Scan for the cell matching the given text and deliver its (x, y) coordinate at center. 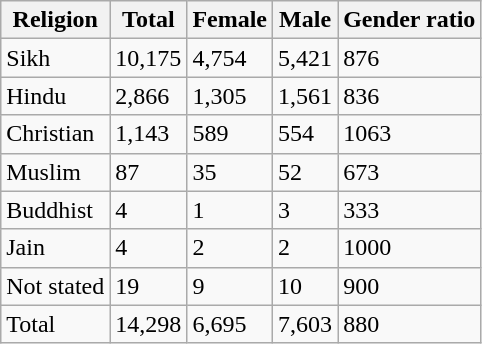
Jain (56, 248)
836 (410, 96)
333 (410, 210)
673 (410, 172)
Hindu (56, 96)
1000 (410, 248)
9 (230, 286)
876 (410, 58)
35 (230, 172)
7,603 (306, 324)
Gender ratio (410, 20)
87 (148, 172)
Not stated (56, 286)
10,175 (148, 58)
3 (306, 210)
5,421 (306, 58)
1,561 (306, 96)
1,305 (230, 96)
880 (410, 324)
19 (148, 286)
14,298 (148, 324)
Sikh (56, 58)
52 (306, 172)
589 (230, 134)
6,695 (230, 324)
10 (306, 286)
Christian (56, 134)
554 (306, 134)
Religion (56, 20)
Male (306, 20)
1063 (410, 134)
Muslim (56, 172)
Buddhist (56, 210)
1 (230, 210)
900 (410, 286)
4,754 (230, 58)
2,866 (148, 96)
Female (230, 20)
1,143 (148, 134)
